Extract the [x, y] coordinate from the center of the cell holding the provided text.  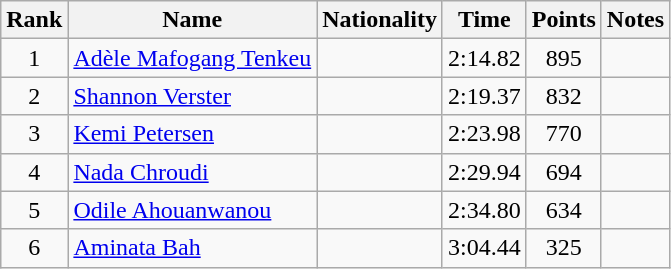
4 [34, 172]
2 [34, 96]
Odile Ahouanwanou [192, 210]
6 [34, 248]
2:19.37 [484, 96]
Notes [635, 20]
Rank [34, 20]
832 [564, 96]
325 [564, 248]
2:23.98 [484, 134]
Name [192, 20]
Nada Chroudi [192, 172]
Shannon Verster [192, 96]
694 [564, 172]
3:04.44 [484, 248]
Time [484, 20]
770 [564, 134]
634 [564, 210]
Kemi Petersen [192, 134]
Adèle Mafogang Tenkeu [192, 58]
1 [34, 58]
Aminata Bah [192, 248]
Points [564, 20]
3 [34, 134]
Nationality [380, 20]
2:34.80 [484, 210]
5 [34, 210]
895 [564, 58]
2:29.94 [484, 172]
2:14.82 [484, 58]
